For the text-containing cell, return its midpoint in (x, y) coordinate format. 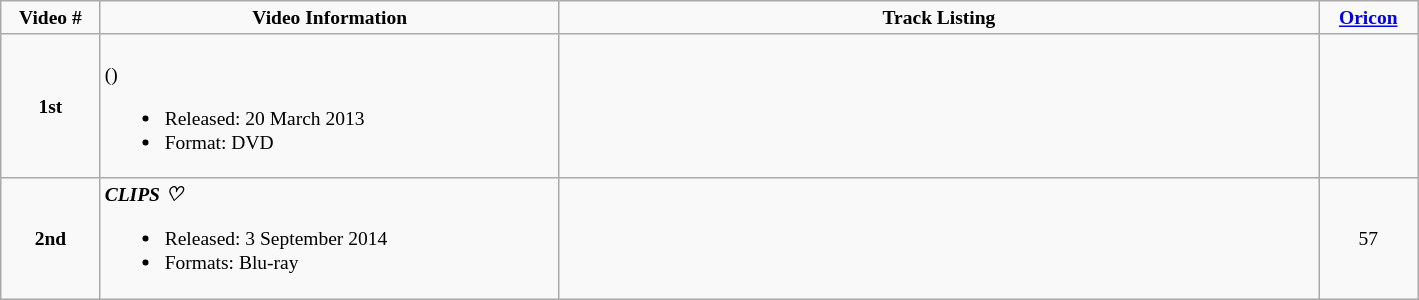
Video Information (330, 18)
Track Listing (938, 18)
57 (1368, 238)
Oricon (1368, 18)
CLIPS ♡Released: 3 September 2014Formats: Blu-ray (330, 238)
1st (50, 106)
2nd (50, 238)
Video # (50, 18)
()Released: 20 March 2013Format: DVD (330, 106)
